Provide the [x, y] coordinate of the cell's center where the given text is located.  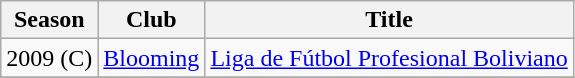
Club [152, 20]
2009 (C) [50, 58]
Title [389, 20]
Liga de Fútbol Profesional Boliviano [389, 58]
Blooming [152, 58]
Season [50, 20]
